Output the [X, Y] coordinate of the center of the cell containing the given text.  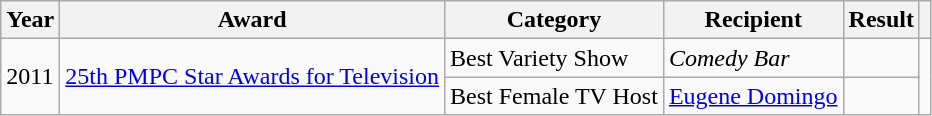
Category [554, 20]
Eugene Domingo [753, 96]
Award [252, 20]
2011 [30, 77]
Best Variety Show [554, 58]
Recipient [753, 20]
25th PMPC Star Awards for Television [252, 77]
Comedy Bar [753, 58]
Best Female TV Host [554, 96]
Year [30, 20]
Result [881, 20]
